Search for the cell housing the specified text and yield its [x, y] center coordinate. 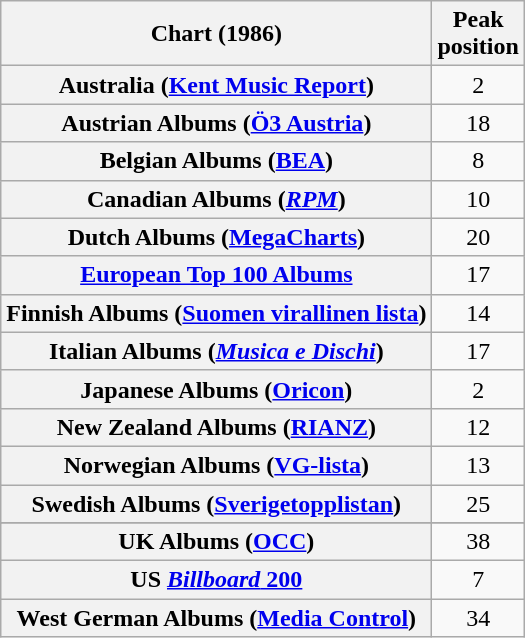
Dutch Albums (MegaCharts) [216, 237]
12 [478, 427]
UK Albums (OCC) [216, 542]
Finnish Albums (Suomen virallinen lista) [216, 313]
Norwegian Albums (VG-lista) [216, 465]
West German Albums (Media Control) [216, 618]
20 [478, 237]
European Top 100 Albums [216, 275]
18 [478, 123]
Swedish Albums (Sverigetopplistan) [216, 503]
38 [478, 542]
10 [478, 199]
Peakposition [478, 34]
13 [478, 465]
New Zealand Albums (RIANZ) [216, 427]
Australia (Kent Music Report) [216, 85]
Japanese Albums (Oricon) [216, 389]
Austrian Albums (Ö3 Austria) [216, 123]
8 [478, 161]
Chart (1986) [216, 34]
14 [478, 313]
Belgian Albums (BEA) [216, 161]
25 [478, 503]
Italian Albums (Musica e Dischi) [216, 351]
US Billboard 200 [216, 580]
7 [478, 580]
34 [478, 618]
Canadian Albums (RPM) [216, 199]
